Search for the cell housing the specified text and yield its [X, Y] center coordinate. 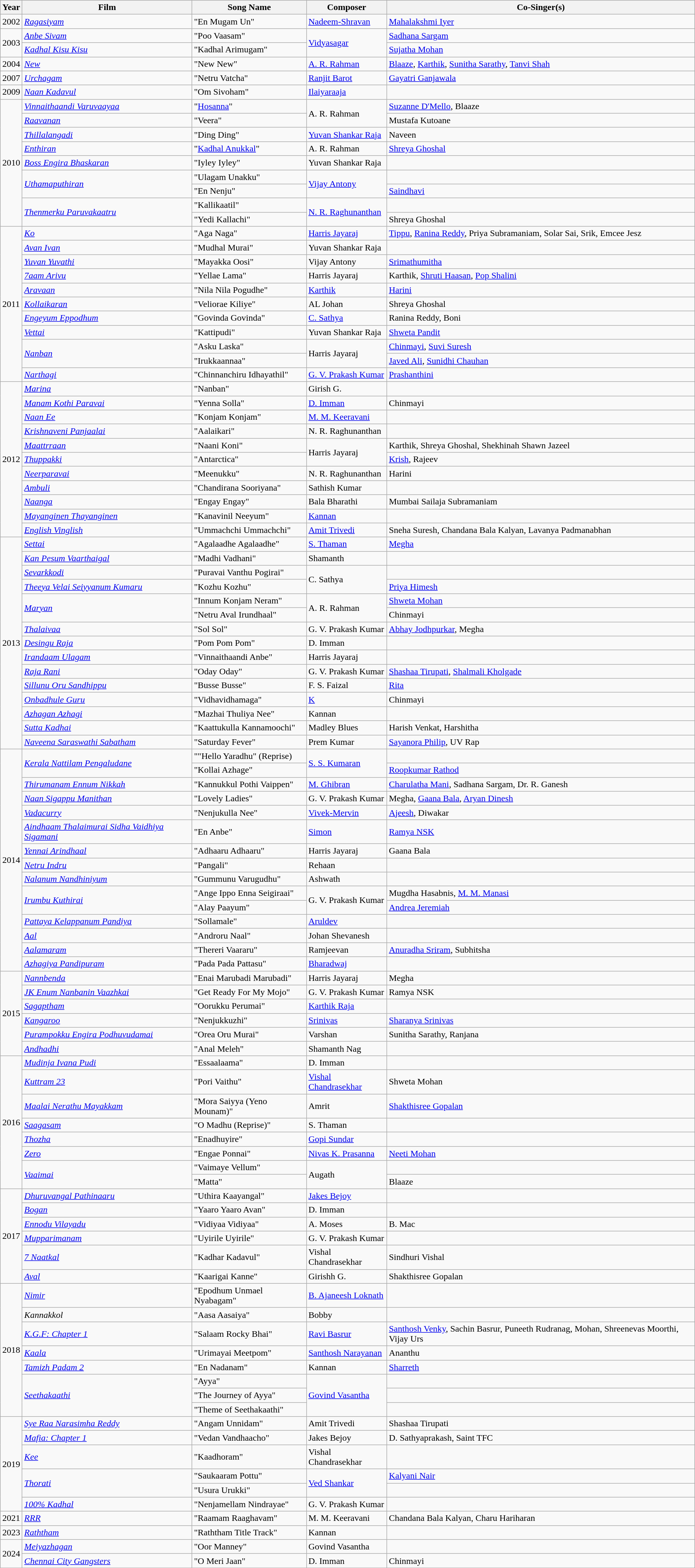
"Sollamale" [249, 922]
Kollaikaran [107, 304]
2015 [11, 1013]
Ilaiyaraaja [347, 92]
Rita [541, 685]
Ravi Basrur [347, 1334]
Megha, Gaana Bala, Aryan Dinesh [541, 798]
"Kollai Azhage" [249, 770]
Ashwath [347, 879]
Dhuruvangal Pathinaaru [107, 1196]
"En Anbe" [249, 831]
"Enadhuyire" [249, 1139]
"The Journey of Ayya" [249, 1395]
"Raamam Raaghavam" [249, 1518]
Saagasam [107, 1125]
"Mayakka Oosi" [249, 262]
Javed Ali, Sunidhi Chauhan [541, 360]
Augath [347, 1175]
"Vidhavidhamaga" [249, 700]
Vaaimai [107, 1175]
Composer [347, 7]
Karthik Raja [347, 1006]
Sadhana Sargam [541, 36]
Kee [107, 1457]
Ennodu Vilayadu [107, 1224]
2010 [11, 163]
"Netru Vatcha" [249, 78]
Ragasiyam [107, 22]
"Kozhu Kozhu" [249, 586]
"Veliorae Kiliye" [249, 304]
Kaala [107, 1353]
"Aalaikari" [249, 431]
"New New" [249, 64]
Madley Blues [347, 728]
Rehaan [347, 865]
Chennai City Gangsters [107, 1561]
Naan Ee [107, 417]
2004 [11, 64]
Amrit [347, 1106]
"Kaattukulla Kannamoochi" [249, 728]
"Poo Vaasam" [249, 36]
Blaaze [541, 1182]
"O Madhu (Reprise)" [249, 1125]
D. Sathyaprakash, Saint TFC [541, 1438]
Aalamaram [107, 950]
"Innum Konjam Neram" [249, 600]
Naan Kadavul [107, 92]
Manam Kothi Paravai [107, 403]
Naan Sigappu Manithan [107, 798]
Sharanya Srinivas [541, 1020]
"Engay Engay" [249, 502]
"Kaarigai Kanne" [249, 1276]
"Alay Paayum" [249, 907]
Karthik, Shreya Ghoshal, Shekhinah Shawn Jazeel [541, 445]
Vadacurry [107, 812]
Neerparavai [107, 474]
"Ding Ding" [249, 134]
"Govinda Govinda" [249, 318]
Blaaze, Karthik, Sunitha Sarathy, Tanvi Shah [541, 64]
Aruldev [347, 922]
"Naani Koni" [249, 445]
Raavanan [107, 120]
Irumbu Kuthirai [107, 900]
Vivek-Mervin [347, 812]
Gopi Sundar [347, 1139]
"Oor Manney" [249, 1546]
"Yenna Solla" [249, 403]
Sutta Kadhai [107, 728]
"Nenjamellam Nindrayae" [249, 1504]
"Vaimaye Vellum" [249, 1168]
"Pori Vaithu" [249, 1081]
"Theme of Seethakaathi" [249, 1410]
Raja Rani [107, 671]
"Ange Ippo Enna Seigiraai" [249, 893]
Film [107, 7]
F. S. Faizal [347, 685]
Shweta Pandit [541, 332]
Tamizh Padam 2 [107, 1367]
JK Enum Nanbanin Vaazhkai [107, 992]
Seethakaathi [107, 1395]
Charulatha Mani, Sadhana Sargam, Dr. R. Ganesh [541, 784]
Sathish Kumar [347, 488]
"Engae Ponnai" [249, 1153]
"O Meri Jaan" [249, 1561]
Santhosh Venky, Sachin Basrur, Puneeth Rudranag, Mohan, Shreenevas Moorthi, Vijay Urs [541, 1334]
Kangaroo [107, 1020]
Year [11, 7]
Sillunu Oru Sandhippu [107, 685]
Vidyasagar [347, 43]
Naveena Saraswathi Sabatham [107, 742]
"Antarctica" [249, 459]
""Hello Yaradhu" (Reprise) [249, 756]
Tippu, Ranina Reddy, Priya Subramaniam, Solar Sai, Srik, Emcee Jesz [541, 233]
Azhagiya Pandipuram [107, 964]
2023 [11, 1532]
Shamanth Nag [347, 1048]
2018 [11, 1350]
Suzanne D'Mello, Blaaze [541, 106]
Nadeem-Shravan [347, 22]
"Ummachchi Ummachchi" [249, 530]
Gaana Bala [541, 851]
Mugdha Hasabnis, M. M. Manasi [541, 893]
"Asku Laska" [249, 346]
Mayanginen Thayanginen [107, 516]
Sujatha Mohan [541, 50]
Co-Singer(s) [541, 7]
Desingu Raja [107, 643]
Kuttram 23 [107, 1081]
2021 [11, 1518]
Thenmerku Paruvakaatru [107, 212]
"Kadhar Kadavul" [249, 1257]
Abhay Jodhpurkar, Megha [541, 629]
K.G.F: Chapter 1 [107, 1334]
"Ayya" [249, 1381]
Nivas K. Prasanna [347, 1153]
"Vedan Vandhaacho" [249, 1438]
Mumbai Sailaja Subramaniam [541, 502]
A. Moses [347, 1224]
"Adhaaru Adhaaru" [249, 851]
Thillalangadi [107, 134]
"Salaam Rocky Bhai" [249, 1334]
Mupparimanam [107, 1238]
"Puravai Vanthu Pogirai" [249, 572]
2012 [11, 459]
Maryan [107, 608]
Chandana Bala Kalyan, Charu Hariharan [541, 1518]
"Ulagam Unakku" [249, 177]
"Mora Saiyya (Yeno Mounam)" [249, 1106]
"En Nadanam" [249, 1367]
"Mudhal Murai" [249, 248]
Yuvan Yuvathi [107, 262]
Settai [107, 544]
Mustafa Kutoane [541, 120]
"Chandirana Sooriyana" [249, 488]
"Pangali" [249, 865]
"Yellae Lama" [249, 276]
Narthagi [107, 374]
Maalai Nerathu Mayakkam [107, 1106]
"Kanavinil Neeyum" [249, 516]
B. Mac [541, 1224]
Ranina Reddy, Boni [541, 318]
"Epodhum Unmael Nyabagam" [249, 1295]
"Konjam Konjam" [249, 417]
Raththam [107, 1532]
"Veera" [249, 120]
Srimathumitha [541, 262]
Santhosh Narayanan [347, 1353]
Kannakkol [107, 1315]
"En Nenju" [249, 191]
100% Kadhal [107, 1504]
Netru Indru [107, 865]
Thalaivaa [107, 629]
"Uthira Kaayangal" [249, 1196]
Ved Shankar [347, 1483]
RRR [107, 1518]
Kadhal Kisu Kisu [107, 50]
Naanga [107, 502]
Theeya Velai Seiyyanum Kumaru [107, 586]
"Thereri Vaararu" [249, 950]
"Sol Sol" [249, 629]
Thirumanam Ennum Nikkah [107, 784]
"Kallikaatil" [249, 205]
Roopkumar Rathod [541, 770]
"Lovely Ladies" [249, 798]
Ananthu [541, 1353]
Song Name [249, 7]
Onbadhule Guru [107, 700]
"Matta" [249, 1182]
B. Ajaneesh Loknath [347, 1295]
Engeyum Eppodhum [107, 318]
Neeti Mohan [541, 1153]
Pattaya Kelappanum Pandiya [107, 922]
Andrea Jeremiah [541, 907]
Sharreth [541, 1367]
Aval [107, 1276]
Andhadhi [107, 1048]
S. S. Kumaran [347, 763]
"Essaalaama" [249, 1063]
Zero [107, 1153]
Boss Engira Bhaskaran [107, 163]
Naveen [541, 134]
Kerala Nattilam Pengaludane [107, 763]
Priya Himesh [541, 586]
2013 [11, 643]
Thorati [107, 1483]
"Kaadhoram" [249, 1457]
"Saukaaram Pottu" [249, 1476]
"Nenjukkuzhi" [249, 1020]
"Usura Urukki" [249, 1490]
"Orea Oru Murai" [249, 1034]
Krishnaveni Panjaalai [107, 431]
Harish Venkat, Harshitha [541, 728]
Urchagam [107, 78]
Varshan [347, 1034]
"Aga Naga" [249, 233]
Marina [107, 389]
Gayatri Ganjawala [541, 78]
Meiyazhagan [107, 1546]
2003 [11, 43]
"Angam Unnidam" [249, 1424]
2007 [11, 78]
"Vidiyaa Vidiyaa" [249, 1224]
Sunitha Sarathy, Ranjana [541, 1034]
2017 [11, 1236]
Ajeesh, Diwakar [541, 812]
"Yedi Kallachi" [249, 219]
English Vinglish [107, 530]
"Chinnanchiru Idhayathil" [249, 374]
Thuppakki [107, 459]
Aindhaam Thalaimurai Sidha Vaidhiya Sigamani [107, 831]
"Madhi Vadhani" [249, 558]
"Irukkaannaa" [249, 360]
Mahalakshmi Iyer [541, 22]
"Uyirile Uyirile" [249, 1238]
"Netru Aval Irundhaal" [249, 615]
"Saturday Fever" [249, 742]
"Kannukkul Pothi Vaippen" [249, 784]
2016 [11, 1122]
Sagaptham [107, 1006]
Ramjeevan [347, 950]
Prashanthini [541, 374]
Shashaa Tirupati, Shalmali Kholgade [541, 671]
Maattrraan [107, 445]
Nalanum Nandhiniyum [107, 879]
M. Ghibran [347, 784]
Shamanth [347, 558]
Sayanora Philip, UV Rap [541, 742]
Irandaam Ulagam [107, 657]
Purampokku Engira Podhuvudamai [107, 1034]
Sevarkkodi [107, 572]
Bala Bharathi [347, 502]
"Nanban" [249, 389]
"Anal Meleh" [249, 1048]
Karthik, Shruti Haasan, Pop Shalini [541, 276]
Avan Ivan [107, 248]
Vettai [107, 332]
7aam Arivu [107, 276]
Uthamaputhiran [107, 184]
Nanban [107, 353]
Anuradha Sriram, Subhitsha [541, 950]
AL Johan [347, 304]
Shashaa Tirupati [541, 1424]
Srinivas [347, 1020]
"Vinnaithaandi Anbe" [249, 657]
"Nenjukulla Nee" [249, 812]
Thozha [107, 1139]
2019 [11, 1464]
"Mazhai Thuliya Nee" [249, 714]
"Urimayai Meetpom" [249, 1353]
Aal [107, 936]
Sindhuri Vishal [541, 1257]
"Androru Naal" [249, 936]
Azhagan Azhagi [107, 714]
Bharadwaj [347, 964]
7 Naatkal [107, 1257]
"Kadhal Anukkal" [249, 148]
Girish G. [347, 389]
"Busse Busse" [249, 685]
2011 [11, 304]
"Kattipudi" [249, 332]
"Oday Oday" [249, 671]
Mafia: Chapter 1 [107, 1438]
Yennai Arindhaal [107, 851]
Prem Kumar [347, 742]
"Yaaro Yaaro Avan" [249, 1210]
Chinmayi, Suvi Suresh [541, 346]
Sye Raa Narasimha Reddy [107, 1424]
"Hosanna" [249, 106]
Kan Pesum Vaarthaigal [107, 558]
Karthik [347, 290]
2014 [11, 860]
"Nila Nila Pogudhe" [249, 290]
2009 [11, 92]
K [347, 700]
Ambuli [107, 488]
Anbe Sivam [107, 36]
Enthiran [107, 148]
"Get Ready For My Mojo" [249, 992]
"Aasa Aasaiya" [249, 1315]
2002 [11, 22]
Ko [107, 233]
"Oorukku Perumai" [249, 1006]
Simon [347, 831]
"Pada Pada Pattasu" [249, 964]
Aravaan [107, 290]
"Gummunu Varugudhu" [249, 879]
Bogan [107, 1210]
Girishh G. [347, 1276]
"Kadhal Arimugam" [249, 50]
Nannbenda [107, 978]
Bobby [347, 1315]
"En Mugam Un" [249, 22]
2024 [11, 1554]
Sneha Suresh, Chandana Bala Kalyan, Lavanya Padmanabhan [541, 530]
"Meenukku" [249, 474]
Saindhavi [541, 191]
"Iyley Iyley" [249, 163]
"Enai Marubadi Marubadi" [249, 978]
New [107, 64]
Ranjit Barot [347, 78]
Vinnaithaandi Varuvaayaa [107, 106]
"Agalaadhe Agalaadhe" [249, 544]
Mudinja Ivana Pudi [107, 1063]
Johan Shevanesh [347, 936]
"Raththam Title Track" [249, 1532]
Kalyani Nair [541, 1476]
Nimir [107, 1295]
Krish, Rajeev [541, 459]
"Pom Pom Pom" [249, 643]
"Om Sivoham" [249, 92]
